Detect which cell encompasses the target text, then output its [X, Y] center coordinate. 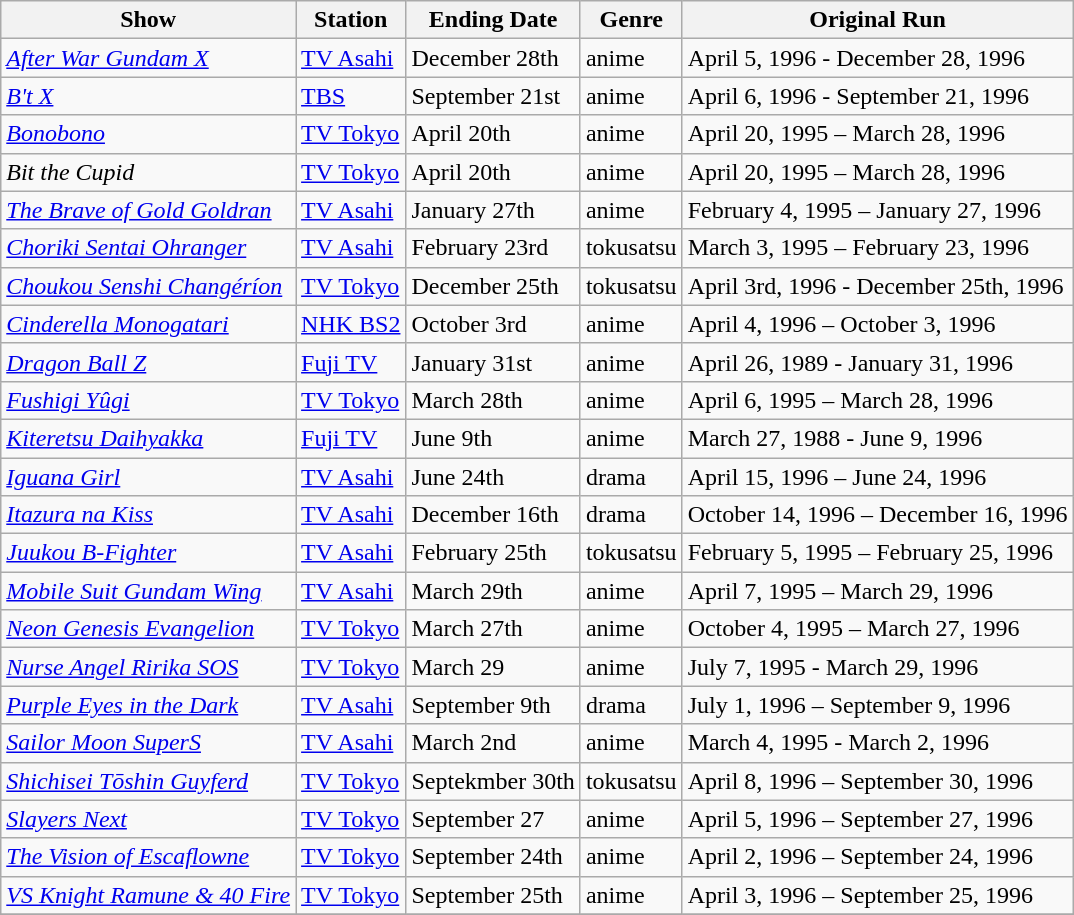
September 24th [493, 857]
March 4, 1995 - March 2, 1996 [878, 743]
VS Knight Ramune & 40 Fire [148, 895]
September 25th [493, 895]
March 27th [493, 629]
March 27, 1988 - June 9, 1996 [878, 438]
April 8, 1996 – September 30, 1996 [878, 781]
B't X [148, 96]
March 29th [493, 591]
June 24th [493, 477]
March 2nd [493, 743]
April 3, 1996 – September 25, 1996 [878, 895]
Station [351, 20]
April 26, 1989 - January 31, 1996 [878, 362]
April 7, 1995 – March 29, 1996 [878, 591]
April 5, 1996 – September 27, 1996 [878, 819]
March 29 [493, 667]
Mobile Suit Gundam Wing [148, 591]
October 4, 1995 – March 27, 1996 [878, 629]
Ending Date [493, 20]
June 9th [493, 438]
January 31st [493, 362]
Slayers Next [148, 819]
April 5, 1996 - December 28, 1996 [878, 58]
April 2, 1996 – September 24, 1996 [878, 857]
October 14, 1996 – December 16, 1996 [878, 515]
Original Run [878, 20]
December 25th [493, 286]
Sailor Moon SuperS [148, 743]
Nurse Angel Ririka SOS [148, 667]
Bit the Cupid [148, 172]
Cinderella Monogatari [148, 324]
Septekmber 30th [493, 781]
Show [148, 20]
After War Gundam X [148, 58]
The Brave of Gold Goldran [148, 210]
Choukou Senshi Changéríon [148, 286]
Choriki Sentai Ohranger [148, 248]
July 1, 1996 – September 9, 1996 [878, 705]
The Vision of Escaflowne [148, 857]
February 5, 1995 – February 25, 1996 [878, 553]
NHK BS2 [351, 324]
February 4, 1995 – January 27, 1996 [878, 210]
Dragon Ball Z [148, 362]
September 21st [493, 96]
March 3, 1995 – February 23, 1996 [878, 248]
Juukou B-Fighter [148, 553]
Bonobono [148, 134]
July 7, 1995 - March 29, 1996 [878, 667]
April 15, 1996 – June 24, 1996 [878, 477]
December 16th [493, 515]
April 6, 1996 - September 21, 1996 [878, 96]
Genre [631, 20]
September 27 [493, 819]
Kiteretsu Daihyakka [148, 438]
April 4, 1996 – October 3, 1996 [878, 324]
April 6, 1995 – March 28, 1996 [878, 400]
Iguana Girl [148, 477]
September 9th [493, 705]
TBS [351, 96]
Fushigi Yûgi [148, 400]
Neon Genesis Evangelion [148, 629]
Purple Eyes in the Dark [148, 705]
February 25th [493, 553]
Shichisei Tōshin Guyferd [148, 781]
January 27th [493, 210]
April 3rd, 1996 - December 25th, 1996 [878, 286]
December 28th [493, 58]
February 23rd [493, 248]
Itazura na Kiss [148, 515]
October 3rd [493, 324]
March 28th [493, 400]
